Determine the (X, Y) coordinate at the center of the cell enclosing the given text.  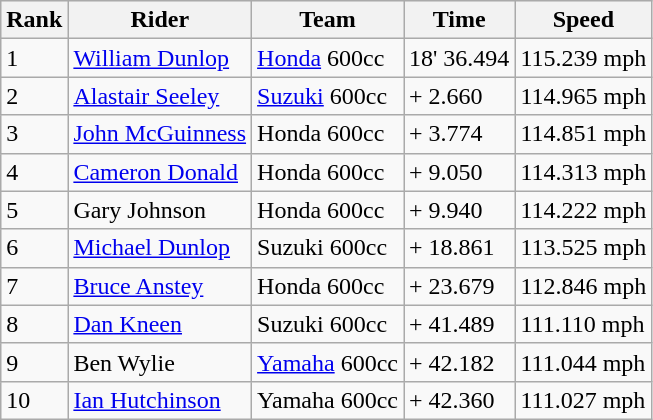
+ 42.182 (460, 362)
112.846 mph (584, 286)
Speed (584, 20)
114.851 mph (584, 134)
John McGuinness (160, 134)
111.027 mph (584, 400)
Alastair Seeley (160, 96)
William Dunlop (160, 58)
111.110 mph (584, 324)
+ 41.489 (460, 324)
3 (34, 134)
113.525 mph (584, 248)
9 (34, 362)
10 (34, 400)
Bruce Anstey (160, 286)
Gary Johnson (160, 210)
+ 3.774 (460, 134)
+ 23.679 (460, 286)
8 (34, 324)
114.313 mph (584, 172)
+ 2.660 (460, 96)
5 (34, 210)
6 (34, 248)
+ 42.360 (460, 400)
Time (460, 20)
115.239 mph (584, 58)
114.965 mph (584, 96)
1 (34, 58)
Dan Kneen (160, 324)
+ 18.861 (460, 248)
18' 36.494 (460, 58)
Ben Wylie (160, 362)
7 (34, 286)
Rank (34, 20)
111.044 mph (584, 362)
Rider (160, 20)
Cameron Donald (160, 172)
4 (34, 172)
+ 9.050 (460, 172)
2 (34, 96)
Michael Dunlop (160, 248)
Team (328, 20)
+ 9.940 (460, 210)
114.222 mph (584, 210)
Ian Hutchinson (160, 400)
